Scan for the cell matching the given text and deliver its [X, Y] coordinate at center. 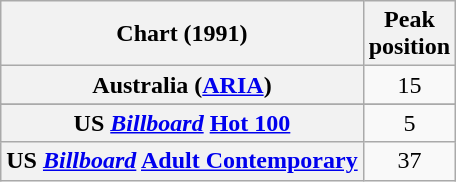
US Billboard Hot 100 [182, 123]
US Billboard Adult Contemporary [182, 161]
37 [409, 161]
Australia (ARIA) [182, 85]
15 [409, 85]
Peakposition [409, 34]
5 [409, 123]
Chart (1991) [182, 34]
